Detect which cell encompasses the target text, then output its [x, y] center coordinate. 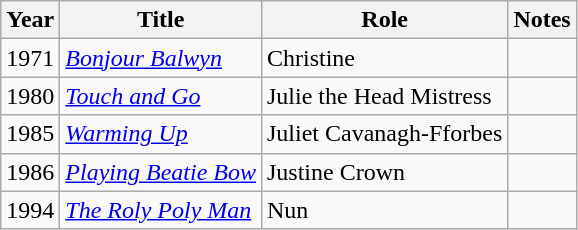
Notes [542, 20]
Role [384, 20]
Christine [384, 58]
Justine Crown [384, 172]
Julie the Head Mistress [384, 96]
The Roly Poly Man [161, 210]
Playing Beatie Bow [161, 172]
Bonjour Balwyn [161, 58]
Nun [384, 210]
Warming Up [161, 134]
Juliet Cavanagh-Fforbes [384, 134]
1986 [30, 172]
Year [30, 20]
1971 [30, 58]
1980 [30, 96]
Touch and Go [161, 96]
1994 [30, 210]
Title [161, 20]
1985 [30, 134]
